From the cell containing the given text, extract its center point as [X, Y] coordinate. 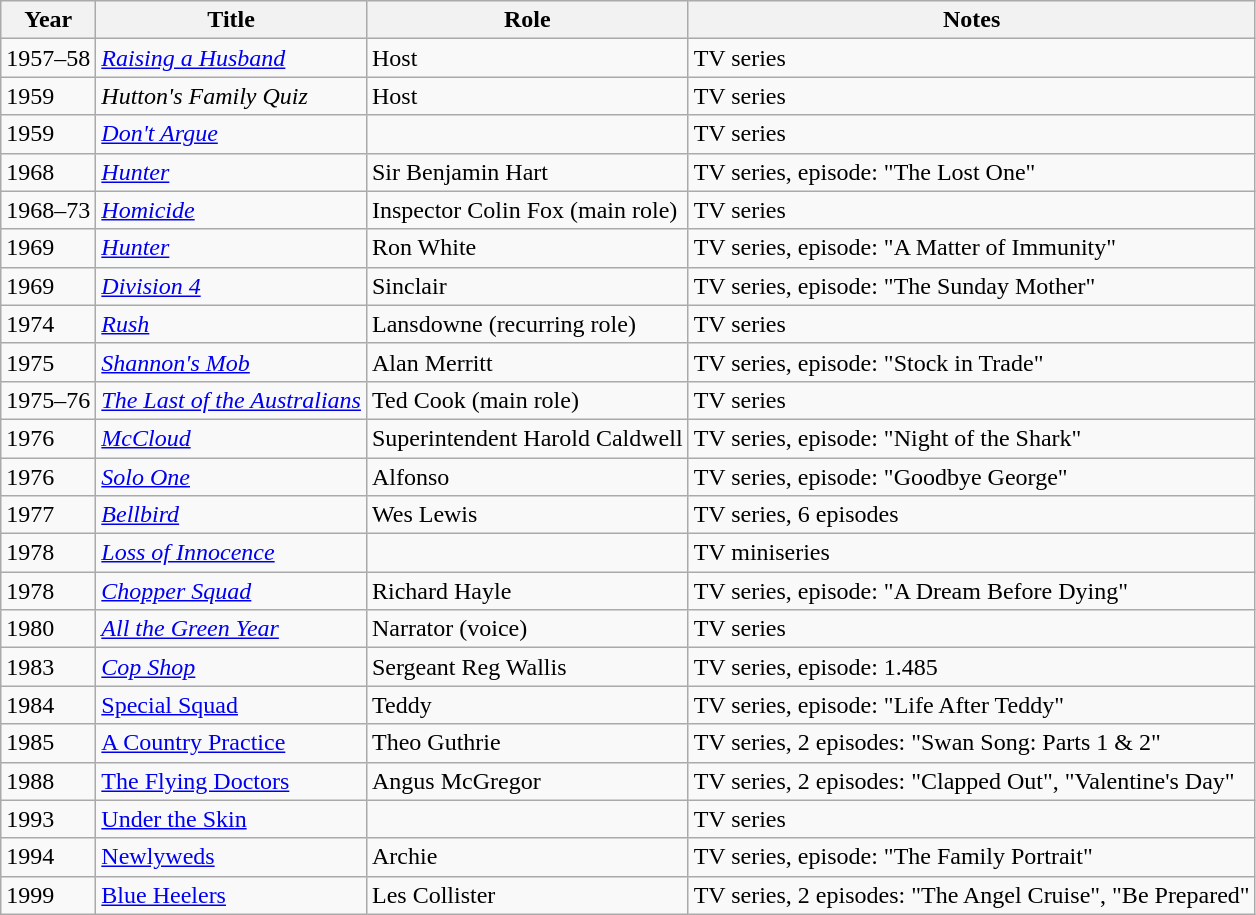
Notes [972, 20]
Loss of Innocence [232, 553]
TV series, 2 episodes: "Swan Song: Parts 1 & 2" [972, 743]
Sinclair [527, 286]
1983 [48, 667]
Blue Heelers [232, 895]
Raising a Husband [232, 58]
Role [527, 20]
Sergeant Reg Wallis [527, 667]
Solo One [232, 477]
Under the Skin [232, 819]
1994 [48, 857]
Inspector Colin Fox (main role) [527, 210]
Chopper Squad [232, 591]
Theo Guthrie [527, 743]
Year [48, 20]
The Last of the Australians [232, 400]
Richard Hayle [527, 591]
TV series, episode: "Goodbye George" [972, 477]
The Flying Doctors [232, 781]
Alfonso [527, 477]
A Country Practice [232, 743]
Don't Argue [232, 134]
1988 [48, 781]
Les Collister [527, 895]
1985 [48, 743]
TV series, episode: "The Family Portrait" [972, 857]
1984 [48, 705]
1993 [48, 819]
1968–73 [48, 210]
Rush [232, 324]
Homicide [232, 210]
Wes Lewis [527, 515]
Hutton's Family Quiz [232, 96]
McCloud [232, 438]
Bellbird [232, 515]
TV series, episode: "The Lost One" [972, 172]
1968 [48, 172]
TV series, episode: "A Dream Before Dying" [972, 591]
1957–58 [48, 58]
Sir Benjamin Hart [527, 172]
Lansdowne (recurring role) [527, 324]
TV series, 2 episodes: "The Angel Cruise", "Be Prepared" [972, 895]
TV series, episode: "Life After Teddy" [972, 705]
Teddy [527, 705]
Division 4 [232, 286]
TV series, episode: "Night of the Shark" [972, 438]
Cop Shop [232, 667]
Ron White [527, 248]
Special Squad [232, 705]
1974 [48, 324]
1977 [48, 515]
TV series, episode: 1.485 [972, 667]
Title [232, 20]
1999 [48, 895]
TV series, 6 episodes [972, 515]
Ted Cook (main role) [527, 400]
Superintendent Harold Caldwell [527, 438]
TV series, 2 episodes: "Clapped Out", "Valentine's Day" [972, 781]
Newlyweds [232, 857]
Alan Merritt [527, 362]
1975 [48, 362]
TV series, episode: "Stock in Trade" [972, 362]
TV miniseries [972, 553]
Archie [527, 857]
1980 [48, 629]
TV series, episode: "A Matter of Immunity" [972, 248]
TV series, episode: "The Sunday Mother" [972, 286]
Angus McGregor [527, 781]
Narrator (voice) [527, 629]
1975–76 [48, 400]
All the Green Year [232, 629]
Shannon's Mob [232, 362]
